Pinpoint the cell where the given text exists, returning its [X, Y] midpoint coordinate. 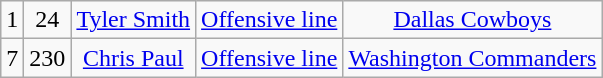
7 [12, 58]
230 [48, 58]
Chris Paul [134, 58]
Tyler Smith [134, 20]
1 [12, 20]
24 [48, 20]
Washington Commanders [472, 58]
Dallas Cowboys [472, 20]
